Provide the (X, Y) coordinate of the cell's center where the given text is located.  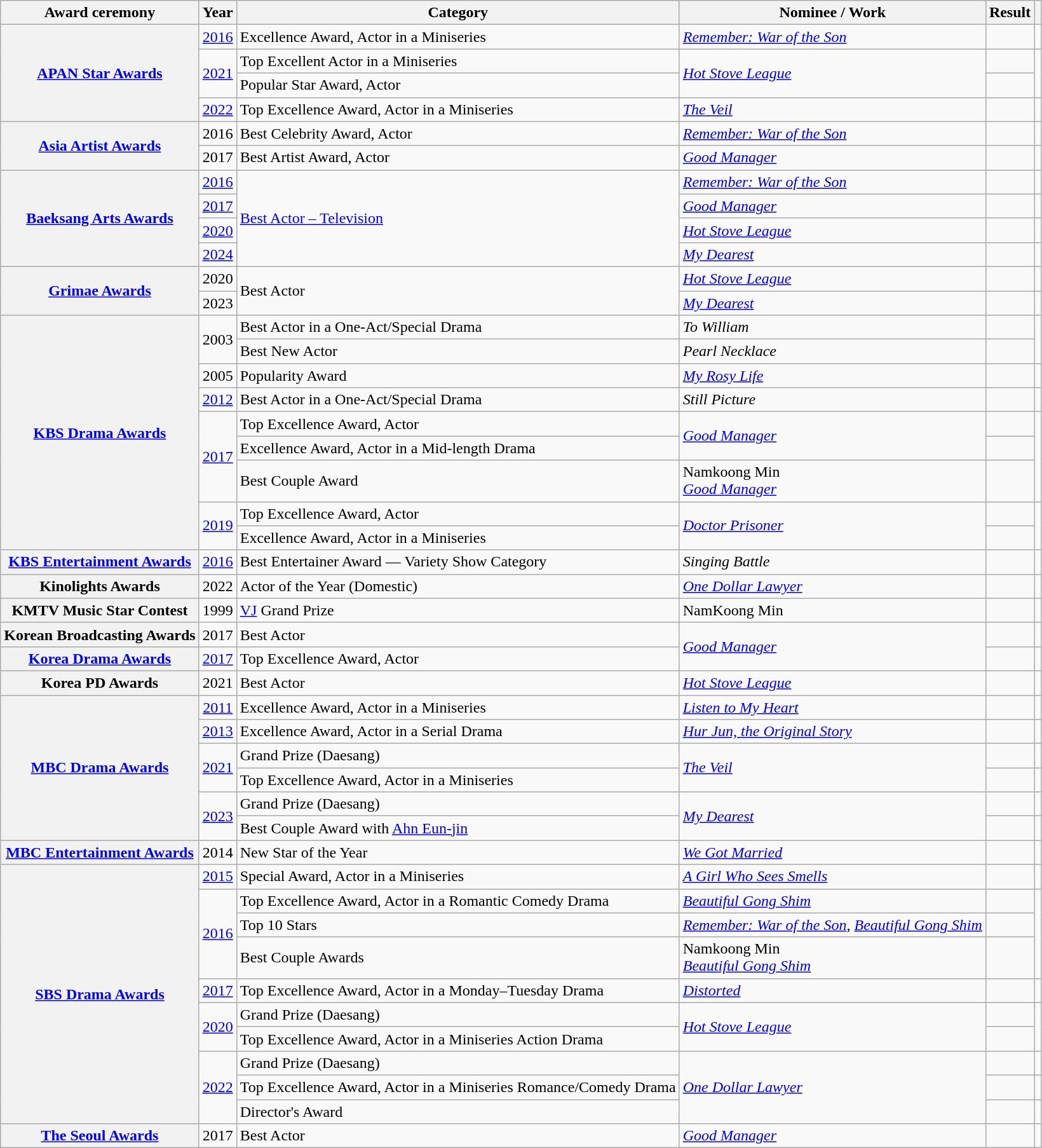
2005 (217, 376)
Distorted (832, 990)
Excellence Award, Actor in a Serial Drama (457, 732)
MBC Drama Awards (100, 768)
Top Excellence Award, Actor in a Miniseries Romance/Comedy Drama (457, 1087)
Singing Battle (832, 562)
Year (217, 13)
VJ Grand Prize (457, 610)
Namkoong Min Good Manager (832, 481)
2012 (217, 400)
The Seoul Awards (100, 1136)
NamKoong Min (832, 610)
Award ceremony (100, 13)
Pearl Necklace (832, 352)
Nominee / Work (832, 13)
Doctor Prisoner (832, 526)
2024 (217, 254)
KBS Entertainment Awards (100, 562)
Still Picture (832, 400)
Special Award, Actor in a Miniseries (457, 877)
SBS Drama Awards (100, 994)
Best Couple Award (457, 481)
Listen to My Heart (832, 707)
2019 (217, 526)
Top Excellence Award, Actor in a Monday–Tuesday Drama (457, 990)
2014 (217, 852)
Popular Star Award, Actor (457, 85)
Category (457, 13)
A Girl Who Sees Smells (832, 877)
Korea Drama Awards (100, 659)
Namkoong Min Beautiful Gong Shim (832, 957)
Best Couple Awards (457, 957)
Kinolights Awards (100, 586)
Baeksang Arts Awards (100, 218)
Korean Broadcasting Awards (100, 634)
Best Actor – Television (457, 218)
Top Excellence Award, Actor in a Miniseries Action Drama (457, 1039)
2013 (217, 732)
Top Excellence Award, Actor in a Romantic Comedy Drama (457, 901)
KBS Drama Awards (100, 433)
My Rosy Life (832, 376)
We Got Married (832, 852)
To William (832, 327)
Beautiful Gong Shim (832, 901)
Korea PD Awards (100, 683)
Best New Actor (457, 352)
2003 (217, 339)
APAN Star Awards (100, 73)
Asia Artist Awards (100, 146)
Best Celebrity Award, Actor (457, 133)
2011 (217, 707)
Hur Jun, the Original Story (832, 732)
Actor of the Year (Domestic) (457, 586)
Best Couple Award with Ahn Eun-jin (457, 828)
Top 10 Stars (457, 925)
KMTV Music Star Contest (100, 610)
Best Entertainer Award — Variety Show Category (457, 562)
Popularity Award (457, 376)
Grimae Awards (100, 290)
Top Excellent Actor in a Miniseries (457, 61)
Best Artist Award, Actor (457, 158)
1999 (217, 610)
MBC Entertainment Awards (100, 852)
Director's Award (457, 1112)
Excellence Award, Actor in a Mid-length Drama (457, 448)
2015 (217, 877)
New Star of the Year (457, 852)
Remember: War of the Son, Beautiful Gong Shim (832, 925)
Result (1010, 13)
